From the cell containing the given text, extract its center point as [X, Y] coordinate. 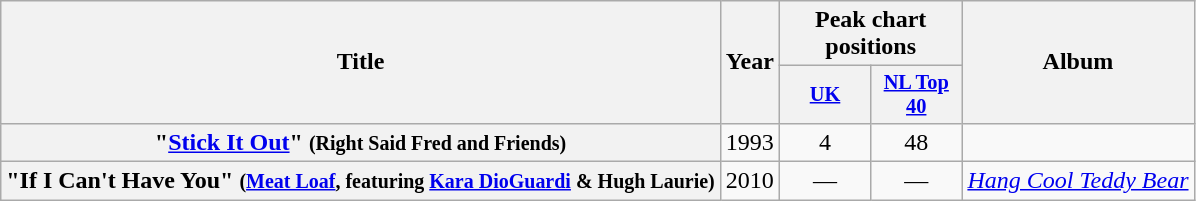
Album [1078, 62]
1993 [750, 142]
48 [916, 142]
UK [824, 95]
Peak chartpositions [870, 34]
2010 [750, 181]
"Stick It Out" (Right Said Fred and Friends) [361, 142]
Title [361, 62]
Hang Cool Teddy Bear [1078, 181]
Year [750, 62]
"If I Can't Have You" (Meat Loaf, featuring Kara DioGuardi & Hugh Laurie) [361, 181]
NL Top 40 [916, 95]
4 [824, 142]
